Identify which cell holds the provided text, then report its [X, Y] central coordinate. 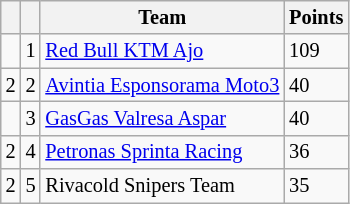
Avintia Esponsorama Moto3 [162, 85]
Points [316, 17]
5 [31, 186]
Rivacold Snipers Team [162, 186]
Petronas Sprinta Racing [162, 152]
Team [162, 17]
36 [316, 152]
Red Bull KTM Ajo [162, 51]
4 [31, 152]
35 [316, 186]
3 [31, 118]
1 [31, 51]
109 [316, 51]
GasGas Valresa Aspar [162, 118]
